Search for the cell housing the specified text and yield its [X, Y] center coordinate. 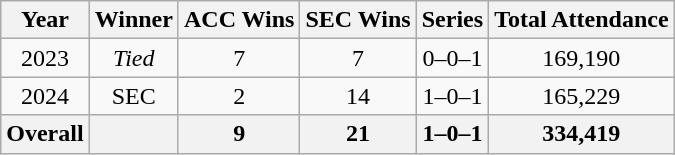
Year [45, 20]
Winner [134, 20]
9 [239, 134]
2 [239, 96]
21 [358, 134]
SEC Wins [358, 20]
14 [358, 96]
2024 [45, 96]
165,229 [582, 96]
SEC [134, 96]
Series [452, 20]
ACC Wins [239, 20]
334,419 [582, 134]
Total Attendance [582, 20]
169,190 [582, 58]
0–0–1 [452, 58]
2023 [45, 58]
Tied [134, 58]
Overall [45, 134]
